Extract the [X, Y] coordinate from the center of the cell holding the provided text.  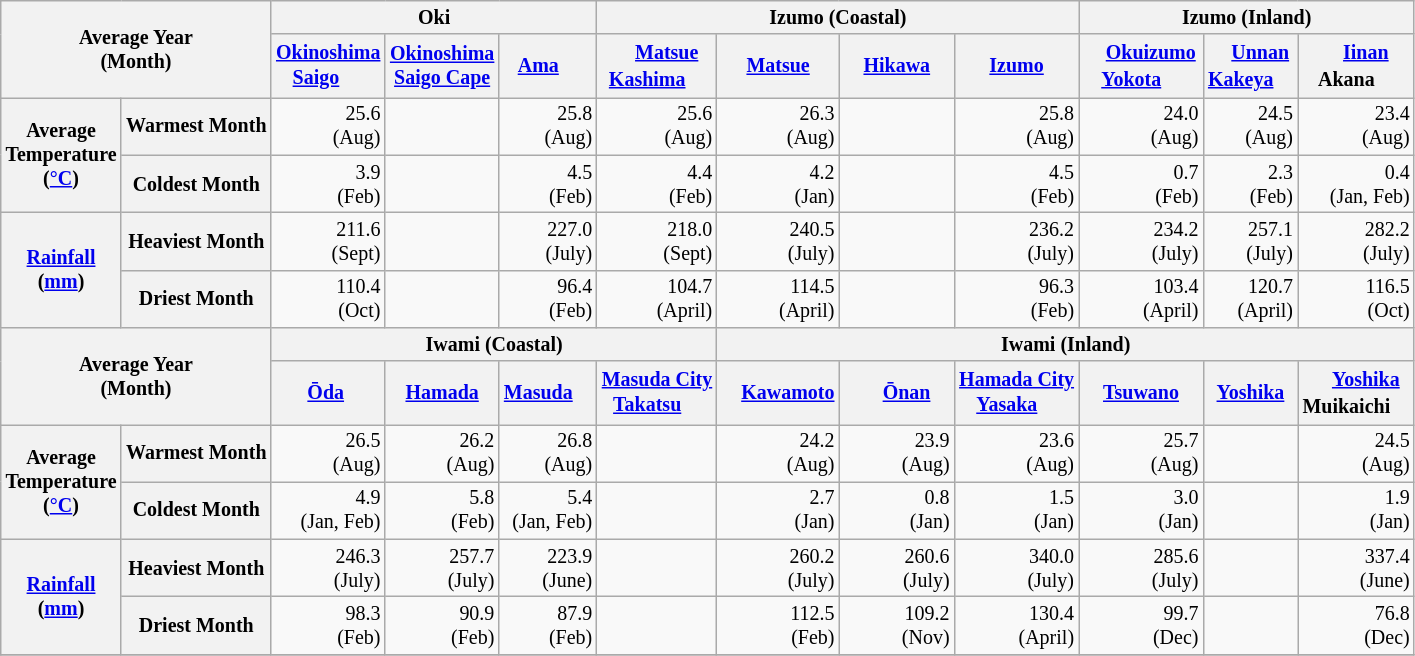
UnnanKakeya [1250, 66]
96.4(Feb) [548, 298]
Kawamoto [778, 392]
99.7(Dec) [1141, 626]
Tsuwano [1141, 392]
87.9(Feb) [548, 626]
Ōda [328, 392]
OkinoshimaSaigo Cape [442, 66]
Izumo [1016, 66]
257.7(July) [442, 568]
26.5(Aug) [328, 454]
Izumo (Inland) [1247, 18]
0.8(Jan) [896, 510]
5.8(Feb) [442, 510]
26.3(Aug) [778, 126]
4.4(Feb) [657, 184]
23.4(Aug) [1356, 126]
218.0(Sept) [657, 242]
1.5(Jan) [1016, 510]
23.9(Aug) [896, 454]
IinanAkana [1356, 66]
103.4(April) [1141, 298]
Masuda [548, 392]
130.4(April) [1016, 626]
OkinoshimaSaigo [328, 66]
337.4(June) [1356, 568]
236.2(July) [1016, 242]
24.0(Aug) [1141, 126]
23.6(Aug) [1016, 454]
5.4(Jan, Feb) [548, 510]
246.3(July) [328, 568]
Ōnan [896, 392]
3.0(Jan) [1141, 510]
26.8(Aug) [548, 454]
109.2(Nov) [896, 626]
4.9(Jan, Feb) [328, 510]
26.2(Aug) [442, 454]
110.4(Oct) [328, 298]
OkuizumoYokota [1141, 66]
120.7(April) [1250, 298]
104.7(April) [657, 298]
Iwami (Coastal) [494, 344]
3.9(Feb) [328, 184]
260.2(July) [778, 568]
Hamada CityYasaka [1016, 392]
0.7(Feb) [1141, 184]
1.9(Jan) [1356, 510]
0.4(Jan, Feb) [1356, 184]
257.1(July) [1250, 242]
Yoshika [1250, 392]
2.7(Jan) [778, 510]
96.3(Feb) [1016, 298]
2.3(Feb) [1250, 184]
Masuda CityTakatsu [657, 392]
234.2(July) [1141, 242]
76.8(Dec) [1356, 626]
211.6(Sept) [328, 242]
Izumo (Coastal) [838, 18]
223.9(June) [548, 568]
116.5(Oct) [1356, 298]
Hamada [442, 392]
340.0(July) [1016, 568]
24.2(Aug) [778, 454]
Iwami (Inland) [1066, 344]
285.6(July) [1141, 568]
114.5(April) [778, 298]
YoshikaMuikaichi [1356, 392]
112.5(Feb) [778, 626]
Hikawa [896, 66]
240.5(July) [778, 242]
282.2(July) [1356, 242]
98.3(Feb) [328, 626]
Matsue [778, 66]
90.9(Feb) [442, 626]
4.2(Jan) [778, 184]
227.0(July) [548, 242]
25.7(Aug) [1141, 454]
Oki [434, 18]
MatsueKashima [657, 66]
Ama [548, 66]
260.6(July) [896, 568]
